Return [x, y] of the center of cell containing provided text 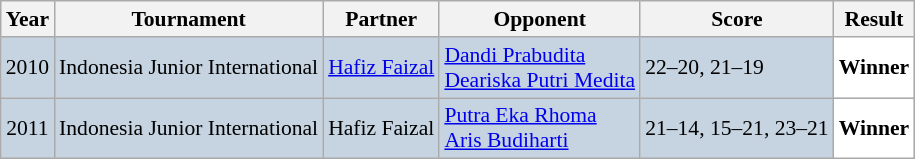
Dandi Prabudita Deariska Putri Medita [540, 68]
Year [28, 19]
2011 [28, 128]
22–20, 21–19 [737, 68]
Opponent [540, 19]
Result [874, 19]
Score [737, 19]
Partner [381, 19]
21–14, 15–21, 23–21 [737, 128]
Tournament [188, 19]
2010 [28, 68]
Putra Eka Rhoma Aris Budiharti [540, 128]
